Identify which cell holds the provided text, then report its [X, Y] central coordinate. 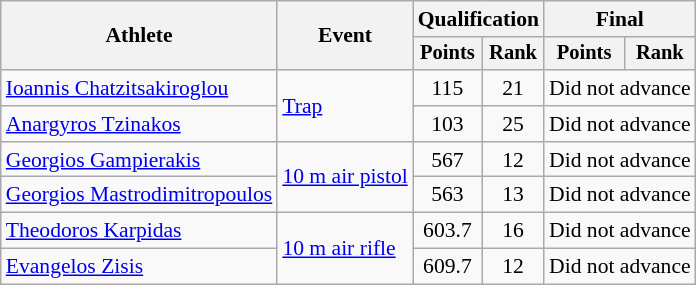
115 [448, 88]
13 [513, 195]
609.7 [448, 267]
Theodoros Karpidas [140, 231]
567 [448, 160]
603.7 [448, 231]
Ioannis Chatzitsakiroglou [140, 88]
Trap [344, 106]
Final [620, 19]
21 [513, 88]
10 m air rifle [344, 248]
103 [448, 124]
16 [513, 231]
Georgios Gampierakis [140, 160]
Georgios Mastrodimitropoulos [140, 195]
Anargyros Tzinakos [140, 124]
25 [513, 124]
Athlete [140, 36]
563 [448, 195]
Qualification [478, 19]
Evangelos Zisis [140, 267]
Event [344, 36]
10 m air pistol [344, 178]
